From the cell containing the given text, extract its center point as (X, Y) coordinate. 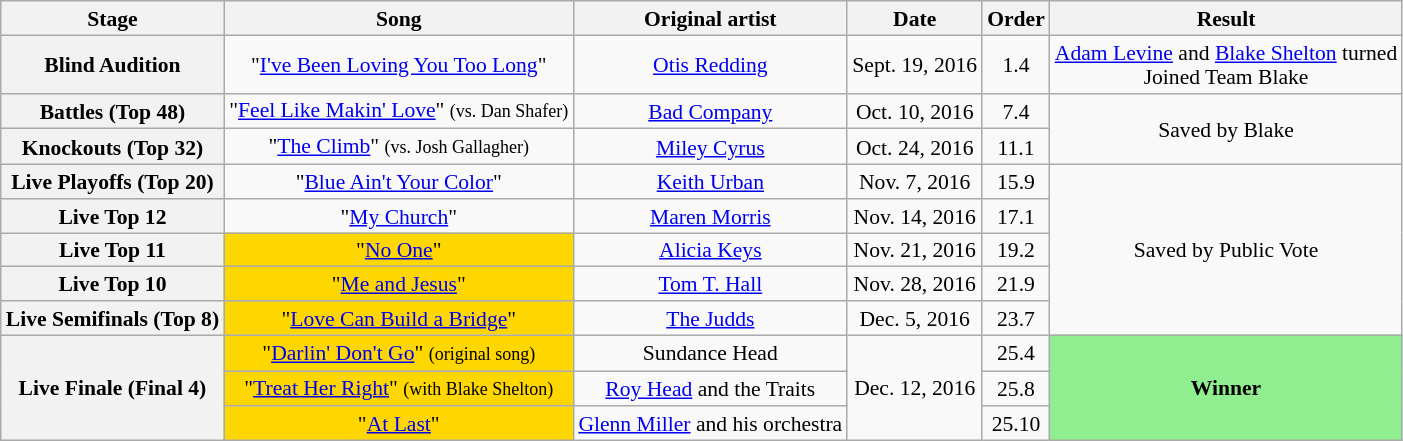
15.9 (1016, 182)
23.7 (1016, 318)
Blind Audition (112, 64)
Order (1016, 18)
Song (398, 18)
"Darlin' Don't Go" (original song) (398, 353)
19.2 (1016, 250)
Nov. 14, 2016 (914, 216)
25.10 (1016, 424)
"The Climb" (vs. Josh Gallagher) (398, 147)
Nov. 21, 2016 (914, 250)
"My Church" (398, 216)
"Blue Ain't Your Color" (398, 182)
Date (914, 18)
Original artist (710, 18)
Sept. 19, 2016 (914, 64)
Otis Redding (710, 64)
7.4 (1016, 111)
Oct. 24, 2016 (914, 147)
Live Top 12 (112, 216)
21.9 (1016, 284)
Live Top 11 (112, 250)
25.4 (1016, 353)
Live Semifinals (Top 8) (112, 318)
"Me and Jesus" (398, 284)
1.4 (1016, 64)
Oct. 10, 2016 (914, 111)
"Treat Her Right" (with Blake Shelton) (398, 389)
Live Top 10 (112, 284)
Roy Head and the Traits (710, 389)
"No One" (398, 250)
Adam Levine and Blake Shelton turnedJoined Team Blake (1226, 64)
Dec. 5, 2016 (914, 318)
Miley Cyrus (710, 147)
Keith Urban (710, 182)
Bad Company (710, 111)
Maren Morris (710, 216)
Live Playoffs (Top 20) (112, 182)
Stage (112, 18)
Dec. 12, 2016 (914, 388)
Saved by Public Vote (1226, 250)
Knockouts (Top 32) (112, 147)
Nov. 28, 2016 (914, 284)
17.1 (1016, 216)
Glenn Miller and his orchestra (710, 424)
Battles (Top 48) (112, 111)
Saved by Blake (1226, 128)
"I've Been Loving You Too Long" (398, 64)
Tom T. Hall (710, 284)
Alicia Keys (710, 250)
25.8 (1016, 389)
Result (1226, 18)
Winner (1226, 388)
"At Last" (398, 424)
11.1 (1016, 147)
"Feel Like Makin' Love" (vs. Dan Shafer) (398, 111)
Sundance Head (710, 353)
Live Finale (Final 4) (112, 388)
Nov. 7, 2016 (914, 182)
"Love Can Build a Bridge" (398, 318)
The Judds (710, 318)
